Detect which cell encompasses the target text, then output its [x, y] center coordinate. 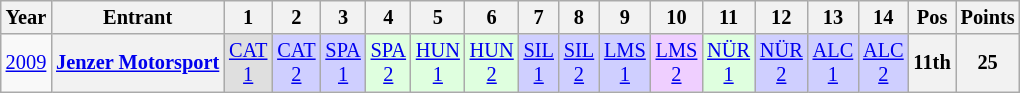
CAT2 [296, 63]
ALC1 [833, 63]
10 [677, 17]
Jenzer Motorsport [138, 63]
4 [388, 17]
2 [296, 17]
3 [342, 17]
9 [625, 17]
SIL2 [579, 63]
7 [539, 17]
NÜR2 [782, 63]
1 [248, 17]
5 [438, 17]
14 [883, 17]
LMS2 [677, 63]
Year [26, 17]
12 [782, 17]
6 [492, 17]
25 [988, 63]
Entrant [138, 17]
11 [728, 17]
ALC2 [883, 63]
Points [988, 17]
HUN1 [438, 63]
SPA2 [388, 63]
Pos [932, 17]
NÜR1 [728, 63]
LMS1 [625, 63]
11th [932, 63]
CAT1 [248, 63]
SIL1 [539, 63]
SPA1 [342, 63]
13 [833, 17]
HUN2 [492, 63]
2009 [26, 63]
8 [579, 17]
